Provide the [x, y] coordinate of the cell's center where the given text is located.  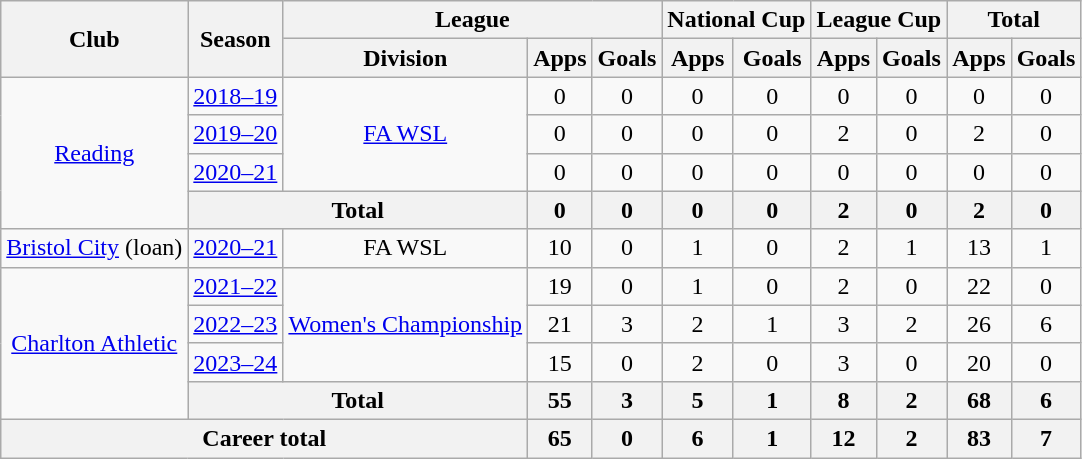
83 [979, 438]
2021–22 [236, 286]
55 [560, 400]
20 [979, 362]
12 [844, 438]
10 [560, 248]
National Cup [736, 20]
65 [560, 438]
2023–24 [236, 362]
21 [560, 324]
2022–23 [236, 324]
15 [560, 362]
13 [979, 248]
Club [94, 39]
8 [844, 400]
19 [560, 286]
Season [236, 39]
5 [698, 400]
26 [979, 324]
2018–19 [236, 96]
League [472, 20]
Women's Championship [406, 324]
Division [406, 58]
2019–20 [236, 134]
Charlton Athletic [94, 343]
League Cup [879, 20]
68 [979, 400]
Bristol City (loan) [94, 248]
7 [1046, 438]
Reading [94, 153]
22 [979, 286]
Career total [264, 438]
